Return the [X, Y] coordinate for the center point of the cell that contains the specified text.  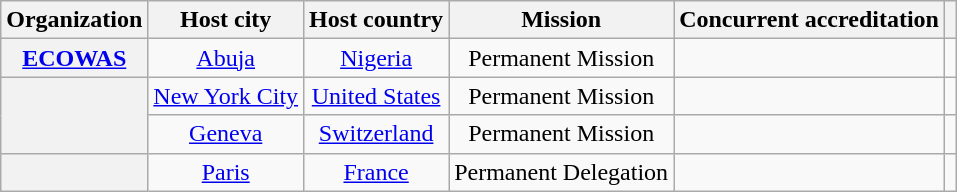
Permanent Delegation [562, 172]
France [376, 172]
New York City [226, 96]
Organization [74, 20]
Geneva [226, 134]
Mission [562, 20]
ECOWAS [74, 58]
Concurrent accreditation [810, 20]
Paris [226, 172]
Nigeria [376, 58]
Switzerland [376, 134]
United States [376, 96]
Abuja [226, 58]
Host country [376, 20]
Host city [226, 20]
